Provide the (X, Y) coordinate of the cell's center where the given text is located.  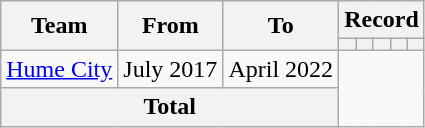
Team (60, 26)
From (170, 26)
Hume City (60, 69)
To (281, 26)
April 2022 (281, 69)
Total (170, 107)
Record (382, 20)
July 2017 (170, 69)
